Search for the cell housing the specified text and yield its (x, y) center coordinate. 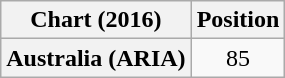
Chart (2016) (96, 20)
Position (238, 20)
85 (238, 58)
Australia (ARIA) (96, 58)
